Search for the cell housing the specified text and yield its (X, Y) center coordinate. 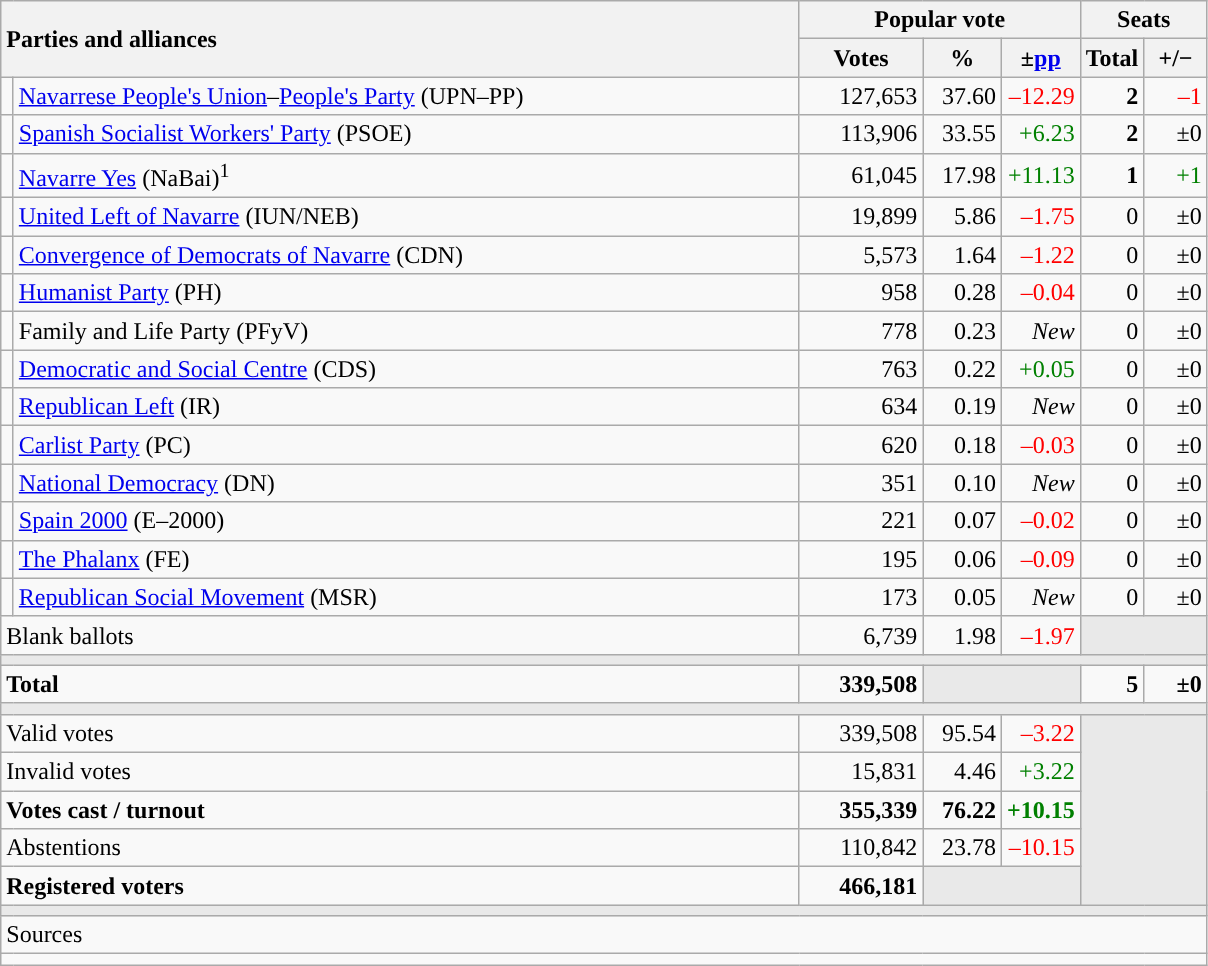
17.98 (962, 176)
% (962, 58)
1.98 (962, 635)
33.55 (962, 134)
1 (1112, 176)
0.28 (962, 293)
±pp (1040, 58)
–0.03 (1040, 445)
195 (861, 559)
355,339 (861, 810)
61,045 (861, 176)
–0.09 (1040, 559)
466,181 (861, 886)
Republican Left (IR) (406, 407)
Spain 2000 (E–2000) (406, 521)
+3.22 (1040, 772)
5.86 (962, 217)
Blank ballots (400, 635)
0.19 (962, 407)
–0.02 (1040, 521)
Navarre Yes (NaBai)1 (406, 176)
National Democracy (DN) (406, 483)
Spanish Socialist Workers' Party (PSOE) (406, 134)
United Left of Navarre (IUN/NEB) (406, 217)
Votes (861, 58)
–3.22 (1040, 733)
–10.15 (1040, 848)
778 (861, 331)
+0.05 (1040, 369)
Humanist Party (PH) (406, 293)
76.22 (962, 810)
0.06 (962, 559)
Parties and alliances (400, 39)
–1.22 (1040, 255)
0.22 (962, 369)
Convergence of Democrats of Navarre (CDN) (406, 255)
Carlist Party (PC) (406, 445)
Navarrese People's Union–People's Party (UPN–PP) (406, 96)
95.54 (962, 733)
Sources (604, 935)
–12.29 (1040, 96)
Popular vote (940, 20)
351 (861, 483)
0.18 (962, 445)
15,831 (861, 772)
763 (861, 369)
127,653 (861, 96)
4.46 (962, 772)
Invalid votes (400, 772)
5 (1112, 684)
+/− (1176, 58)
Abstentions (400, 848)
5,573 (861, 255)
0.05 (962, 597)
173 (861, 597)
+6.23 (1040, 134)
110,842 (861, 848)
221 (861, 521)
23.78 (962, 848)
37.60 (962, 96)
Democratic and Social Centre (CDS) (406, 369)
0.23 (962, 331)
620 (861, 445)
–0.04 (1040, 293)
Seats (1144, 20)
Votes cast / turnout (400, 810)
+1 (1176, 176)
1.64 (962, 255)
113,906 (861, 134)
–1.97 (1040, 635)
19,899 (861, 217)
The Phalanx (FE) (406, 559)
Republican Social Movement (MSR) (406, 597)
Registered voters (400, 886)
0.07 (962, 521)
–1.75 (1040, 217)
–1 (1176, 96)
+11.13 (1040, 176)
0.10 (962, 483)
958 (861, 293)
Valid votes (400, 733)
634 (861, 407)
6,739 (861, 635)
Family and Life Party (PFyV) (406, 331)
+10.15 (1040, 810)
